Identify which cell holds the provided text, then report its (X, Y) central coordinate. 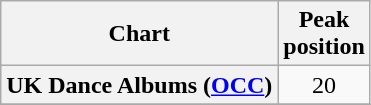
UK Dance Albums (OCC) (140, 85)
20 (324, 85)
Peakposition (324, 34)
Chart (140, 34)
